Scan for the cell matching the given text and deliver its [x, y] coordinate at center. 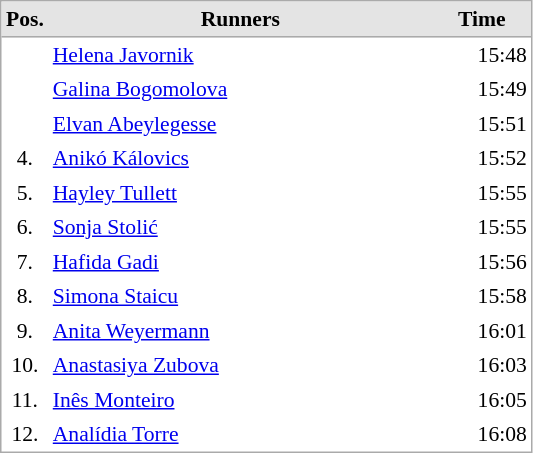
15:48 [482, 55]
15:51 [482, 123]
Anikó Kálovics [240, 158]
Sonja Stolić [240, 227]
10. [26, 365]
Analídia Torre [240, 434]
6. [26, 227]
15:56 [482, 261]
4. [26, 158]
Simona Staicu [240, 296]
16:03 [482, 365]
Helena Javornik [240, 55]
Hayley Tullett [240, 193]
11. [26, 399]
16:08 [482, 434]
15:52 [482, 158]
Inês Monteiro [240, 399]
16:01 [482, 331]
9. [26, 331]
Hafida Gadi [240, 261]
Elvan Abeylegesse [240, 123]
Galina Bogomolova [240, 89]
15:49 [482, 89]
Anastasiya Zubova [240, 365]
5. [26, 193]
Pos. [26, 20]
8. [26, 296]
7. [26, 261]
16:05 [482, 399]
Time [482, 20]
Anita Weyermann [240, 331]
Runners [240, 20]
12. [26, 434]
15:58 [482, 296]
